From the cell containing the given text, extract its center point as (X, Y) coordinate. 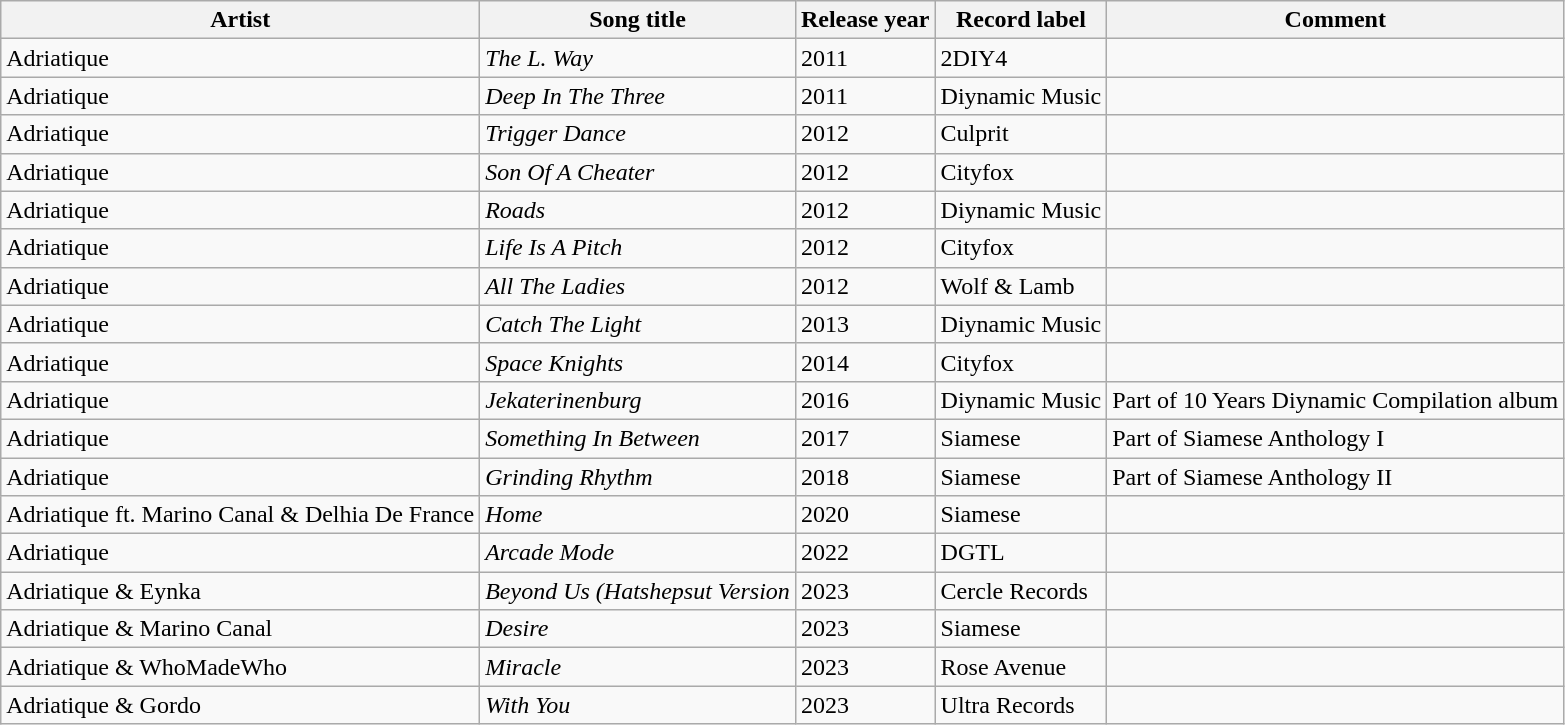
Desire (638, 629)
Catch The Light (638, 324)
Jekaterinenburg (638, 400)
Part of Siamese Anthology II (1336, 477)
Space Knights (638, 362)
The L. Way (638, 58)
Part of Siamese Anthology I (1336, 438)
2018 (865, 477)
Comment (1336, 20)
Rose Avenue (1021, 667)
Record label (1021, 20)
2022 (865, 553)
Adriatique & Gordo (240, 705)
Adriatique & Marino Canal (240, 629)
Grinding Rhythm (638, 477)
Deep In The Three (638, 96)
Trigger Dance (638, 134)
Song title (638, 20)
Something In Between (638, 438)
2DIY4 (1021, 58)
2020 (865, 515)
2017 (865, 438)
2014 (865, 362)
Arcade Mode (638, 553)
Miracle (638, 667)
Beyond Us (Hatshepsut Version (638, 591)
Release year (865, 20)
Ultra Records (1021, 705)
Wolf & Lamb (1021, 286)
Adriatique & WhoMadeWho (240, 667)
Home (638, 515)
DGTL (1021, 553)
Life Is A Pitch (638, 248)
Adriatique & Eynka (240, 591)
All The Ladies (638, 286)
Culprit (1021, 134)
Roads (638, 210)
Part of 10 Years Diynamic Compilation album (1336, 400)
Artist (240, 20)
With You (638, 705)
2016 (865, 400)
2013 (865, 324)
Son Of A Cheater (638, 172)
Cercle Records (1021, 591)
Adriatique ft. Marino Canal & Delhia De France (240, 515)
